Provide the (x, y) coordinate of the cell's center where the given text is located.  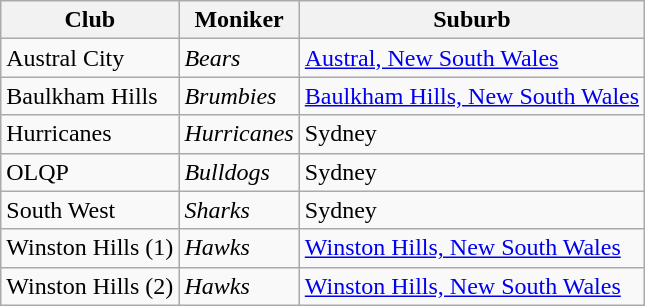
Sharks (239, 210)
Baulkham Hills, New South Wales (472, 96)
Winston Hills (1) (90, 248)
Bulldogs (239, 172)
South West (90, 210)
Bears (239, 58)
Club (90, 20)
Brumbies (239, 96)
Winston Hills (2) (90, 286)
Austral, New South Wales (472, 58)
Baulkham Hills (90, 96)
Moniker (239, 20)
OLQP (90, 172)
Suburb (472, 20)
Austral City (90, 58)
